Return the (X, Y) coordinate for the center point of the cell that contains the specified text.  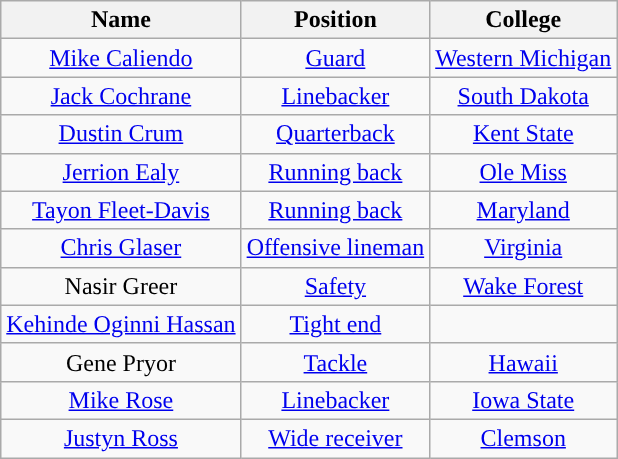
Virginia (524, 248)
College (524, 20)
Kent State (524, 134)
Mike Rose (121, 400)
Western Michigan (524, 58)
Tight end (336, 324)
Gene Pryor (121, 362)
Iowa State (524, 400)
Hawaii (524, 362)
Chris Glaser (121, 248)
Wide receiver (336, 438)
Justyn Ross (121, 438)
Mike Caliendo (121, 58)
Ole Miss (524, 172)
Nasir Greer (121, 286)
Dustin Crum (121, 134)
Safety (336, 286)
Tackle (336, 362)
Kehinde Oginni Hassan (121, 324)
Maryland (524, 210)
Offensive lineman (336, 248)
Quarterback (336, 134)
Position (336, 20)
Jack Cochrane (121, 96)
Tayon Fleet-Davis (121, 210)
Wake Forest (524, 286)
Clemson (524, 438)
Name (121, 20)
Jerrion Ealy (121, 172)
Guard (336, 58)
South Dakota (524, 96)
